Capture the cell that displays the provided text and extract its [X, Y] central coordinate. 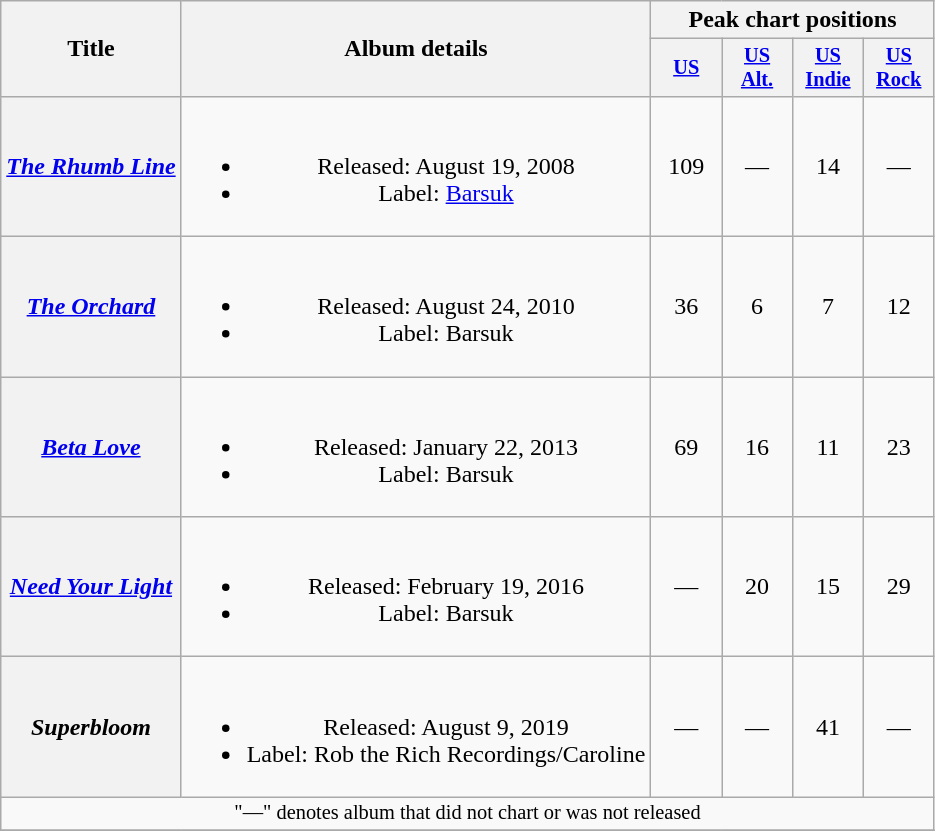
USRock [898, 68]
36 [686, 307]
15 [828, 587]
11 [828, 447]
Released: August 24, 2010Label: Barsuk [416, 307]
Need Your Light [91, 587]
Beta Love [91, 447]
US [686, 68]
7 [828, 307]
23 [898, 447]
Released: January 22, 2013Label: Barsuk [416, 447]
Released: August 9, 2019Label: Rob the Rich Recordings/Caroline [416, 727]
Released: February 19, 2016Label: Barsuk [416, 587]
USAlt. [758, 68]
109 [686, 166]
16 [758, 447]
6 [758, 307]
The Orchard [91, 307]
"—" denotes album that did not chart or was not released [468, 814]
41 [828, 727]
69 [686, 447]
The Rhumb Line [91, 166]
US Indie [828, 68]
Peak chart positions [792, 20]
14 [828, 166]
Title [91, 49]
29 [898, 587]
20 [758, 587]
Superbloom [91, 727]
Album details [416, 49]
Released: August 19, 2008Label: Barsuk [416, 166]
12 [898, 307]
